Capture the cell that displays the provided text and extract its [x, y] central coordinate. 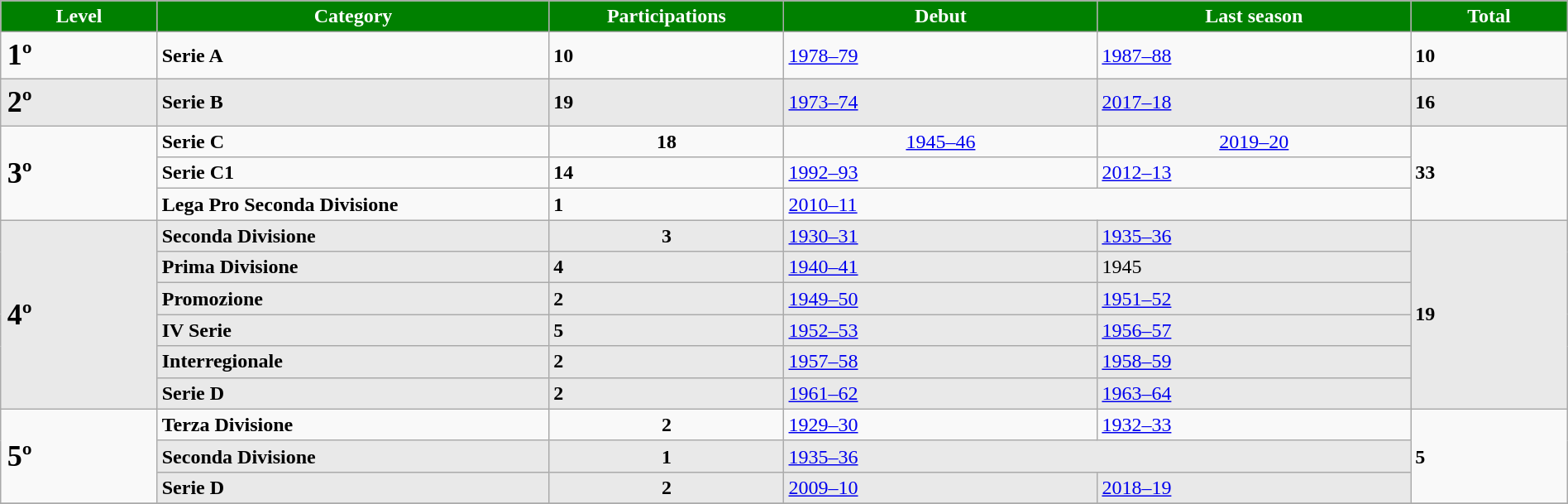
Debut [941, 17]
Last season [1254, 17]
1961–62 [941, 393]
Prima Divisione [353, 267]
1973–74 [941, 102]
IV Serie [353, 330]
16 [1489, 102]
3º [79, 173]
2º [79, 102]
Category [353, 17]
1987–88 [1254, 55]
1957–58 [941, 362]
2009–10 [941, 487]
1958–59 [1254, 362]
Terza Divisione [353, 425]
18 [667, 142]
2012–13 [1254, 173]
2017–18 [1254, 102]
1952–53 [941, 330]
1940–41 [941, 267]
1932–33 [1254, 425]
1930–31 [941, 236]
1949–50 [941, 299]
4 [667, 267]
2018–19 [1254, 487]
Level [79, 17]
14 [667, 173]
1963–64 [1254, 393]
4º [79, 314]
Total [1489, 17]
1951–52 [1254, 299]
Serie A [353, 55]
2019–20 [1254, 142]
1945 [1254, 267]
Participations [667, 17]
Lega Pro Seconda Divisione [353, 204]
1945–46 [941, 142]
Serie C [353, 142]
2010–11 [1097, 204]
33 [1489, 173]
Serie B [353, 102]
Interregionale [353, 362]
1956–57 [1254, 330]
5º [79, 456]
3 [667, 236]
1º [79, 55]
1992–93 [941, 173]
Promozione [353, 299]
Serie C1 [353, 173]
1978–79 [941, 55]
1929–30 [941, 425]
